Scan for the cell matching the given text and deliver its (X, Y) coordinate at center. 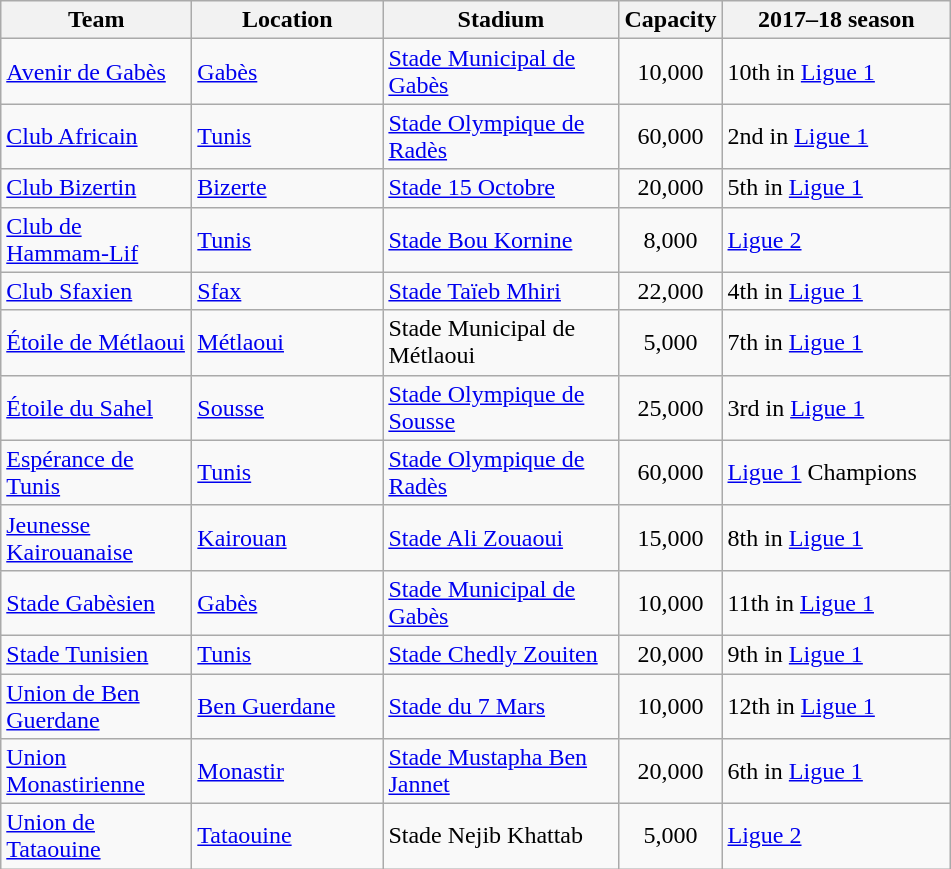
Métlaoui (288, 342)
25,000 (670, 408)
Ben Guerdane (288, 706)
Stade Tunisien (96, 654)
Stade du 7 Mars (501, 706)
22,000 (670, 291)
Club Sfaxien (96, 291)
12th in Ligue 1 (836, 706)
Avenir de Gabès (96, 72)
4th in Ligue 1 (836, 291)
Sousse (288, 408)
Monastir (288, 772)
Stade Nejib Khattab (501, 836)
Ligue 1 Champions (836, 472)
Capacity (670, 20)
10th in Ligue 1 (836, 72)
Jeunesse Kairouanaise (96, 538)
Stade Mustapha Ben Jannet (501, 772)
Stadium (501, 20)
6th in Ligue 1 (836, 772)
Club Bizertin (96, 188)
2017–18 season (836, 20)
Étoile du Sahel (96, 408)
Club Africain (96, 136)
Étoile de Métlaoui (96, 342)
Club de Hammam-Lif (96, 240)
Sfax (288, 291)
15,000 (670, 538)
7th in Ligue 1 (836, 342)
Stade Ali Zouaoui (501, 538)
Union de Ben Guerdane (96, 706)
Kairouan (288, 538)
Stade Olympique de Sousse (501, 408)
Location (288, 20)
5th in Ligue 1 (836, 188)
11th in Ligue 1 (836, 602)
Stade Chedly Zouiten (501, 654)
Espérance de Tunis (96, 472)
Stade 15 Octobre (501, 188)
2nd in Ligue 1 (836, 136)
Stade Taïeb Mhiri (501, 291)
9th in Ligue 1 (836, 654)
Stade Municipal de Métlaoui (501, 342)
8th in Ligue 1 (836, 538)
Union de Tataouine (96, 836)
3rd in Ligue 1 (836, 408)
Stade Bou Kornine (501, 240)
Bizerte (288, 188)
8,000 (670, 240)
Union Monastirienne (96, 772)
Stade Gabèsien (96, 602)
Team (96, 20)
Tataouine (288, 836)
